For the text-containing cell, return its midpoint in (x, y) coordinate format. 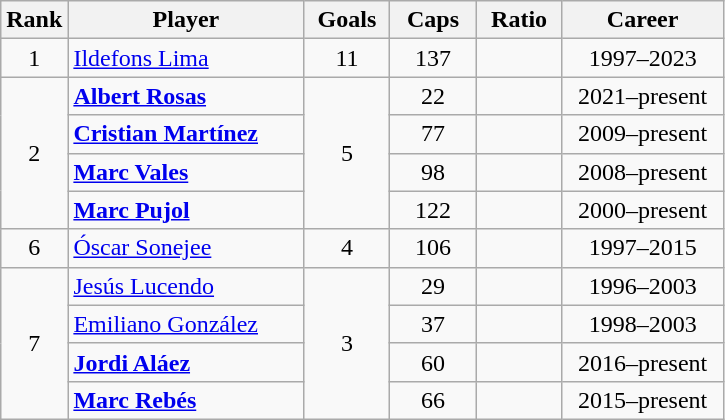
137 (433, 58)
1 (34, 58)
Rank (34, 20)
122 (433, 210)
2 (34, 153)
Cristian Martínez (186, 134)
5 (347, 153)
Career (642, 20)
Caps (433, 20)
Marc Vales (186, 172)
22 (433, 96)
3 (347, 343)
Ratio (519, 20)
1997–2023 (642, 58)
11 (347, 58)
Jesús Lucendo (186, 286)
Emiliano González (186, 324)
66 (433, 400)
Óscar Sonejee (186, 248)
1997–2015 (642, 248)
2008–present (642, 172)
29 (433, 286)
Goals (347, 20)
7 (34, 343)
60 (433, 362)
1996–2003 (642, 286)
Player (186, 20)
6 (34, 248)
37 (433, 324)
Jordi Aláez (186, 362)
106 (433, 248)
Marc Rebés (186, 400)
1998–2003 (642, 324)
2016–present (642, 362)
Ildefons Lima (186, 58)
98 (433, 172)
4 (347, 248)
2015–present (642, 400)
2000–present (642, 210)
Marc Pujol (186, 210)
77 (433, 134)
2021–present (642, 96)
2009–present (642, 134)
Albert Rosas (186, 96)
